Provide the (x, y) coordinate of the cell's center where the given text is located.  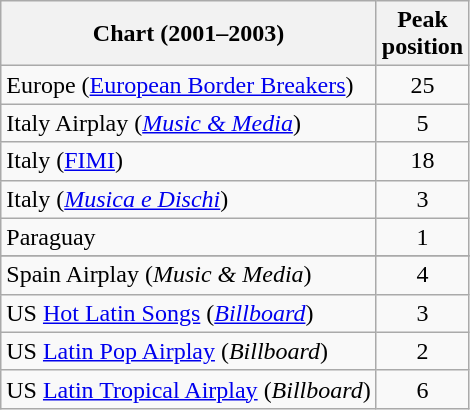
4 (422, 275)
2 (422, 351)
6 (422, 389)
Paraguay (189, 237)
5 (422, 123)
US Hot Latin Songs (Billboard) (189, 313)
Chart (2001–2003) (189, 34)
Italy Airplay (Music & Media) (189, 123)
Europe (European Border Breakers) (189, 85)
Italy (Musica e Dischi) (189, 199)
Spain Airplay (Music & Media) (189, 275)
18 (422, 161)
Peakposition (422, 34)
US Latin Tropical Airplay (Billboard) (189, 389)
1 (422, 237)
US Latin Pop Airplay (Billboard) (189, 351)
Italy (FIMI) (189, 161)
25 (422, 85)
